Extract the (X, Y) coordinate from the center of the cell holding the provided text.  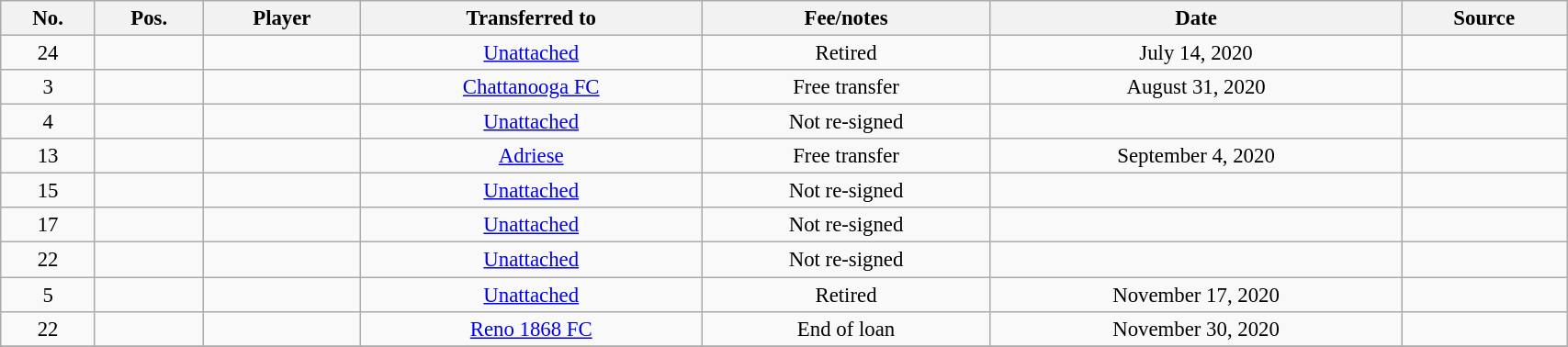
4 (48, 122)
Source (1484, 18)
No. (48, 18)
Player (282, 18)
24 (48, 53)
September 4, 2020 (1196, 156)
August 31, 2020 (1196, 87)
November 17, 2020 (1196, 295)
November 30, 2020 (1196, 329)
Pos. (149, 18)
5 (48, 295)
Adriese (531, 156)
Chattanooga FC (531, 87)
Reno 1868 FC (531, 329)
Date (1196, 18)
Transferred to (531, 18)
13 (48, 156)
15 (48, 191)
17 (48, 225)
End of loan (847, 329)
July 14, 2020 (1196, 53)
Fee/notes (847, 18)
3 (48, 87)
